Return the [x, y] coordinate for the center point of the cell that contains the specified text.  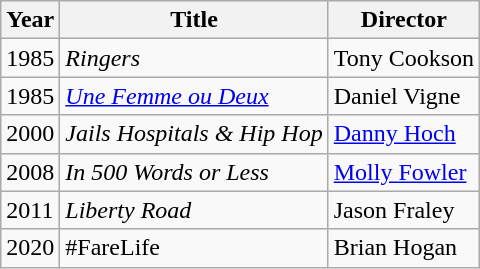
Molly Fowler [404, 172]
Title [194, 20]
2000 [30, 134]
#FareLife [194, 248]
Ringers [194, 58]
2008 [30, 172]
2020 [30, 248]
2011 [30, 210]
Une Femme ou Deux [194, 96]
Liberty Road [194, 210]
Director [404, 20]
Jason Fraley [404, 210]
Tony Cookson [404, 58]
Danny Hoch [404, 134]
In 500 Words or Less [194, 172]
Jails Hospitals & Hip Hop [194, 134]
Brian Hogan [404, 248]
Year [30, 20]
Daniel Vigne [404, 96]
